Determine the (X, Y) coordinate at the center of the cell enclosing the given text.  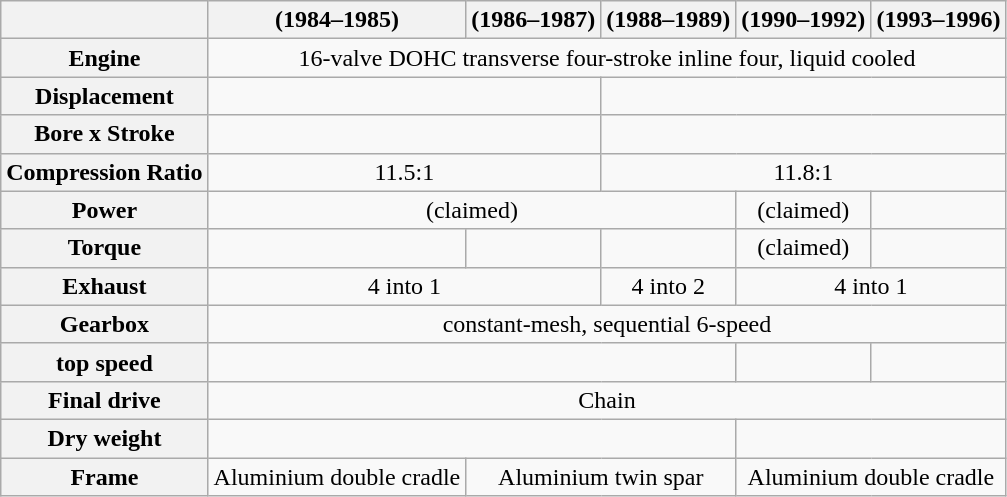
Displacement (104, 96)
Torque (104, 248)
Aluminium twin spar (601, 477)
Frame (104, 477)
Bore x Stroke (104, 134)
top speed (104, 362)
(1993–1996) (938, 20)
16-valve DOHC transverse four-stroke inline four, liquid cooled (607, 58)
constant-mesh, sequential 6-speed (607, 324)
4 into 2 (668, 286)
Exhaust (104, 286)
Compression Ratio (104, 172)
Engine (104, 58)
Power (104, 210)
(1986–1987) (534, 20)
Chain (607, 400)
11.8:1 (804, 172)
11.5:1 (404, 172)
(1988–1989) (668, 20)
Final drive (104, 400)
(1990–1992) (804, 20)
Dry weight (104, 438)
(1984–1985) (337, 20)
Gearbox (104, 324)
